Search for the cell housing the specified text and yield its [x, y] center coordinate. 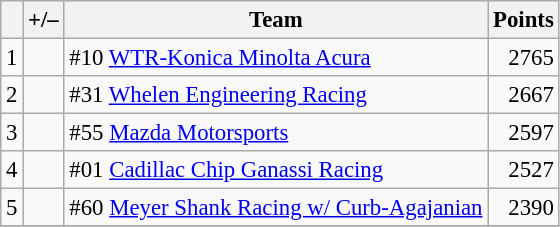
2 [12, 95]
Points [524, 20]
+/– [44, 20]
5 [12, 208]
#55 Mazda Motorsports [276, 133]
2667 [524, 95]
2765 [524, 58]
1 [12, 58]
#60 Meyer Shank Racing w/ Curb-Agajanian [276, 208]
#31 Whelen Engineering Racing [276, 95]
2390 [524, 208]
#10 WTR-Konica Minolta Acura [276, 58]
3 [12, 133]
#01 Cadillac Chip Ganassi Racing [276, 170]
Team [276, 20]
2597 [524, 133]
2527 [524, 170]
4 [12, 170]
